Return the (x, y) coordinate for the center point of the cell that contains the specified text.  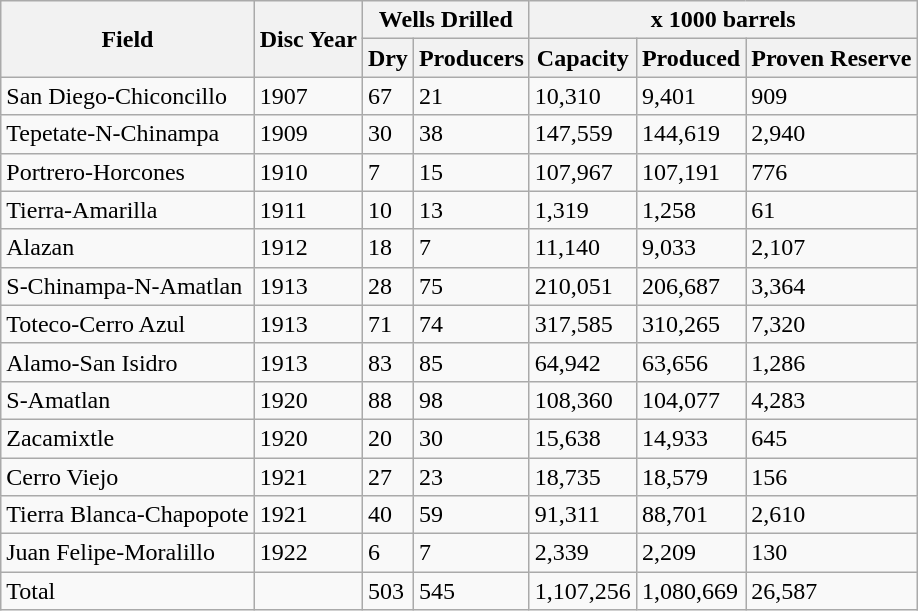
1,258 (690, 210)
40 (388, 515)
107,191 (690, 172)
San Diego-Chiconcillo (128, 96)
2,209 (690, 553)
Producers (471, 58)
1,107,256 (582, 591)
Tierra Blanca-Chapopote (128, 515)
14,933 (690, 438)
130 (832, 553)
Disc Year (308, 39)
Zacamixtle (128, 438)
75 (471, 286)
Wells Drilled (446, 20)
Proven Reserve (832, 58)
3,364 (832, 286)
1,319 (582, 210)
91,311 (582, 515)
776 (832, 172)
104,077 (690, 400)
23 (471, 477)
71 (388, 324)
21 (471, 96)
147,559 (582, 134)
26,587 (832, 591)
S-Amatlan (128, 400)
10 (388, 210)
144,619 (690, 134)
645 (832, 438)
Portrero-Horcones (128, 172)
85 (471, 362)
88,701 (690, 515)
Total (128, 591)
18,735 (582, 477)
13 (471, 210)
10,310 (582, 96)
7,320 (832, 324)
2,940 (832, 134)
38 (471, 134)
Alazan (128, 248)
107,967 (582, 172)
64,942 (582, 362)
9,401 (690, 96)
S-Chinampa-N-Amatlan (128, 286)
2,339 (582, 553)
6 (388, 553)
4,283 (832, 400)
18,579 (690, 477)
67 (388, 96)
503 (388, 591)
Field (128, 39)
11,140 (582, 248)
Juan Felipe-Moralillo (128, 553)
Toteco-Cerro Azul (128, 324)
Cerro Viejo (128, 477)
74 (471, 324)
61 (832, 210)
1912 (308, 248)
18 (388, 248)
20 (388, 438)
Capacity (582, 58)
63,656 (690, 362)
Dry (388, 58)
1,286 (832, 362)
15 (471, 172)
108,360 (582, 400)
1922 (308, 553)
317,585 (582, 324)
Tierra-Amarilla (128, 210)
28 (388, 286)
88 (388, 400)
15,638 (582, 438)
x 1000 barrels (723, 20)
Alamo-San Isidro (128, 362)
1907 (308, 96)
59 (471, 515)
1910 (308, 172)
909 (832, 96)
156 (832, 477)
Tepetate-N-Chinampa (128, 134)
27 (388, 477)
98 (471, 400)
206,687 (690, 286)
2,107 (832, 248)
1909 (308, 134)
210,051 (582, 286)
310,265 (690, 324)
1,080,669 (690, 591)
83 (388, 362)
2,610 (832, 515)
1911 (308, 210)
9,033 (690, 248)
Produced (690, 58)
545 (471, 591)
